Provide the (x, y) coordinate of the cell's center where the given text is located.  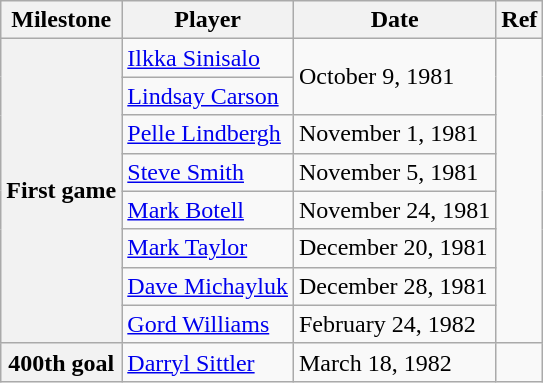
Player (208, 20)
Mark Botell (208, 210)
400th goal (62, 362)
November 1, 1981 (394, 134)
Milestone (62, 20)
Ilkka Sinisalo (208, 58)
Dave Michayluk (208, 286)
Mark Taylor (208, 248)
Gord Williams (208, 324)
November 5, 1981 (394, 172)
Lindsay Carson (208, 96)
Date (394, 20)
Steve Smith (208, 172)
Pelle Lindbergh (208, 134)
Ref (520, 20)
March 18, 1982 (394, 362)
Darryl Sittler (208, 362)
December 20, 1981 (394, 248)
First game (62, 191)
February 24, 1982 (394, 324)
November 24, 1981 (394, 210)
December 28, 1981 (394, 286)
October 9, 1981 (394, 77)
